Provide the [X, Y] coordinate of the cell's center where the given text is located.  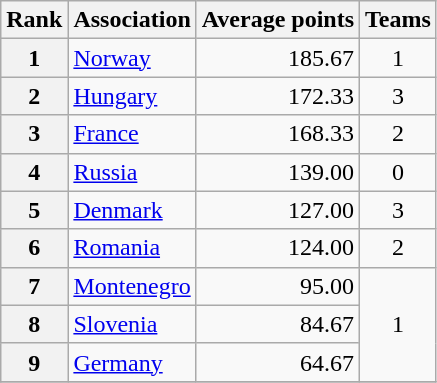
8 [34, 324]
Russia [132, 172]
0 [398, 172]
Germany [132, 362]
168.33 [278, 134]
124.00 [278, 248]
Rank [34, 20]
9 [34, 362]
Average points [278, 20]
France [132, 134]
5 [34, 210]
64.67 [278, 362]
Association [132, 20]
6 [34, 248]
7 [34, 286]
Montenegro [132, 286]
139.00 [278, 172]
4 [34, 172]
Slovenia [132, 324]
Teams [398, 20]
127.00 [278, 210]
95.00 [278, 286]
84.67 [278, 324]
Hungary [132, 96]
Norway [132, 58]
Denmark [132, 210]
172.33 [278, 96]
185.67 [278, 58]
Romania [132, 248]
